Find where the given text appears and provide that cell's center as (X, Y) coordinate. 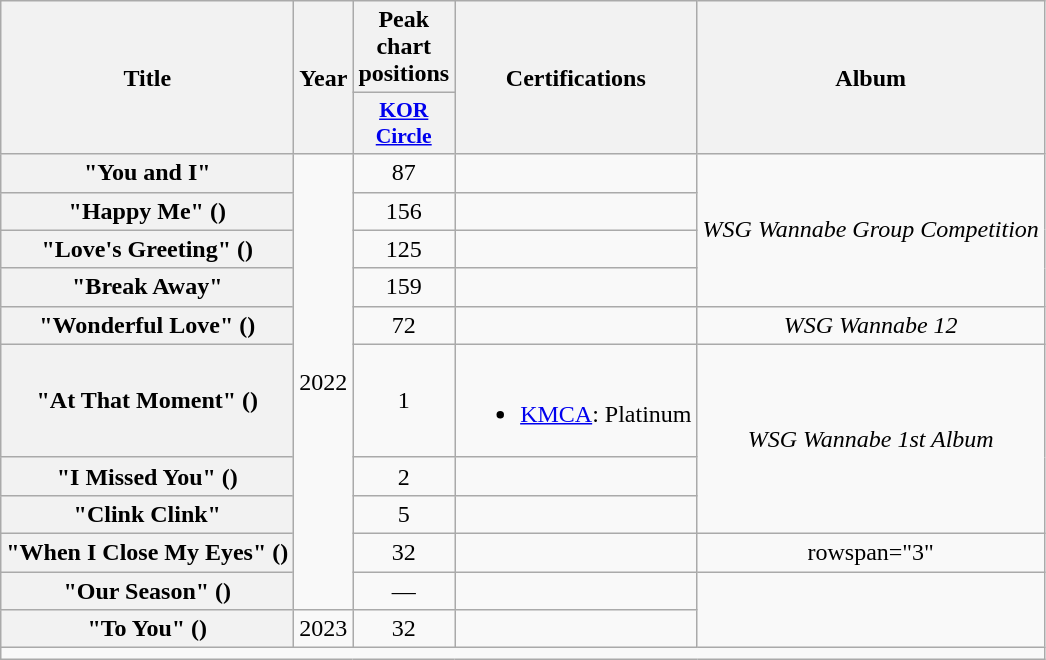
rowspan="3" (870, 552)
"I Missed You" () (148, 476)
KMCA: Platinum (576, 400)
— (404, 591)
"To You" () (148, 629)
Title (148, 78)
159 (404, 287)
87 (404, 173)
156 (404, 211)
WSG Wannabe 1st Album (870, 438)
KORCircle (404, 124)
5 (404, 514)
"Break Away" (148, 287)
"Our Season" () (148, 591)
"You and I" (148, 173)
"At That Moment" () (148, 400)
Peak chart positions (404, 47)
WSG Wannabe 12 (870, 325)
"When I Close My Eyes" () (148, 552)
"Clink Clink" (148, 514)
Year (324, 78)
72 (404, 325)
"Happy Me" () (148, 211)
2022 (324, 382)
Certifications (576, 78)
125 (404, 249)
"Love's Greeting" () (148, 249)
1 (404, 400)
2023 (324, 629)
2 (404, 476)
Album (870, 78)
"Wonderful Love" () (148, 325)
WSG Wannabe Group Competition (870, 230)
